Identify which cell holds the provided text, then report its [X, Y] central coordinate. 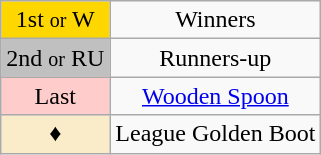
Last [56, 96]
Wooden Spoon [216, 96]
League Golden Boot [216, 134]
Runners-up [216, 58]
♦ [56, 134]
1st or W [56, 20]
2nd or RU [56, 58]
Winners [216, 20]
